From the cell containing the given text, extract its center point as [X, Y] coordinate. 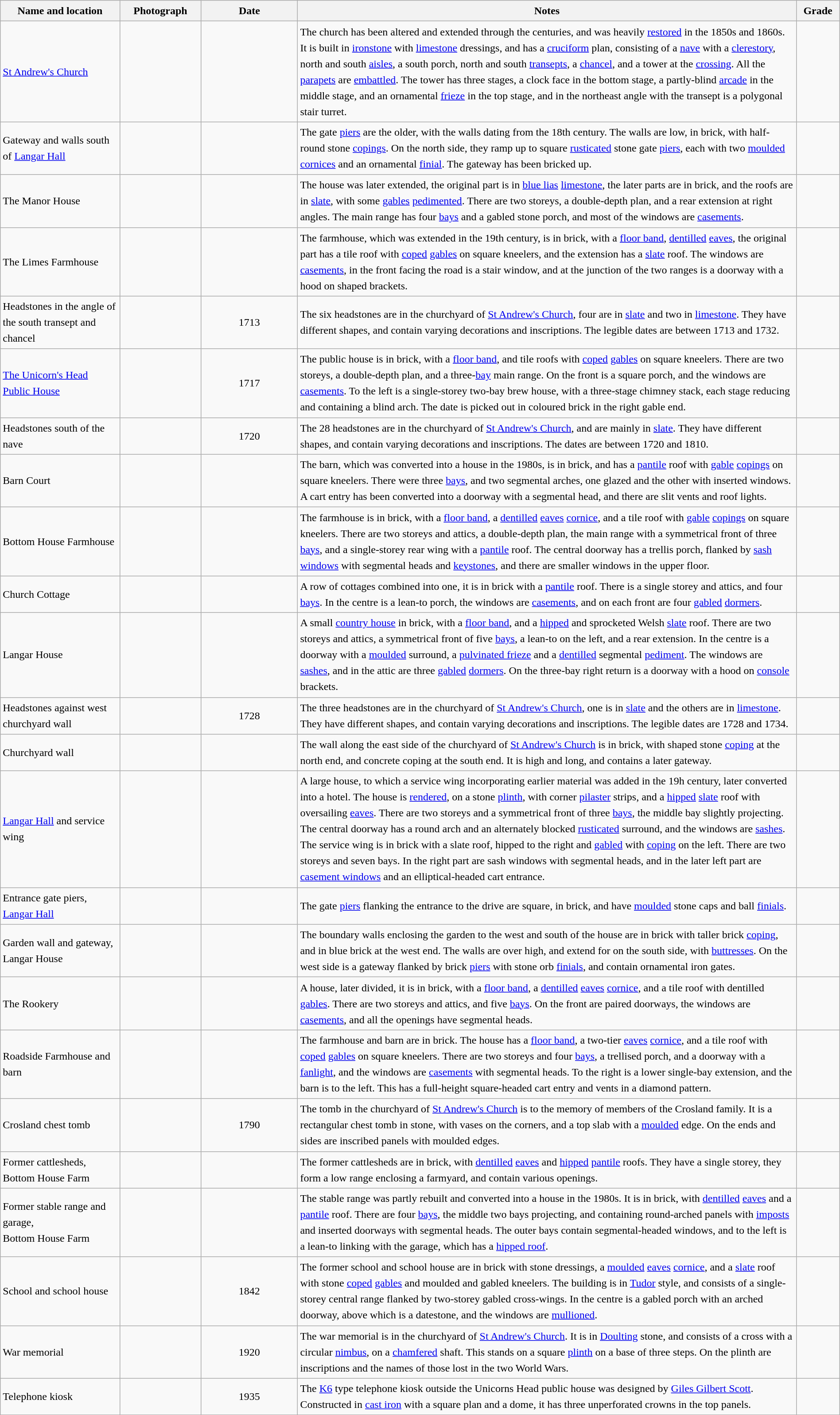
1720 [249, 436]
Roadside Farmhouse and barn [60, 1064]
Former cattlesheds,Bottom House Farm [60, 1170]
Former stable range and garage,Bottom House Farm [60, 1222]
Headstones south of the nave [60, 436]
Crosland chest tomb [60, 1125]
The gate piers flanking the entrance to the drive are square, in brick, and have moulded stone caps and ball finials. [547, 906]
Bottom House Farmhouse [60, 542]
Photograph [160, 11]
1717 [249, 383]
Garden wall and gateway,Langar House [60, 951]
St Andrew's Church [60, 72]
The Rookery [60, 1003]
Grade [818, 11]
Date [249, 11]
Barn Court [60, 480]
School and school house [60, 1291]
Churchyard wall [60, 752]
Notes [547, 11]
1728 [249, 716]
Church Cottage [60, 594]
The Limes Farmhouse [60, 261]
Langar Hall and service wing [60, 830]
Gateway and walls south of Langar Hall [60, 148]
The Manor House [60, 201]
1790 [249, 1125]
Name and location [60, 11]
The Unicorn's Head Public House [60, 383]
1842 [249, 1291]
1920 [249, 1352]
War memorial [60, 1352]
1713 [249, 323]
Telephone kiosk [60, 1397]
Headstones against west churchyard wall [60, 716]
Headstones in the angle of the south transept and chancel [60, 323]
1935 [249, 1397]
Entrance gate piers, Langar Hall [60, 906]
Langar House [60, 655]
